Locate the cell with the specified text and output its (X, Y) center coordinate. 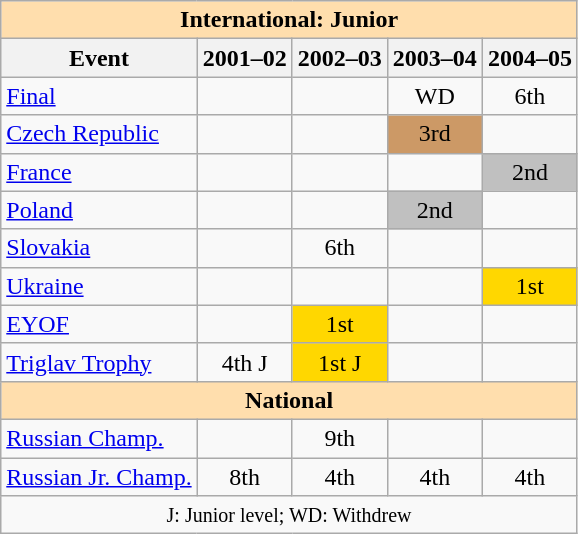
4th J (244, 362)
France (99, 172)
Ukraine (99, 286)
National (290, 400)
EYOF (99, 324)
J: Junior level; WD: Withdrew (290, 515)
Slovakia (99, 248)
Final (99, 96)
Triglav Trophy (99, 362)
3rd (434, 134)
Event (99, 58)
1st J (340, 362)
2001–02 (244, 58)
International: Junior (290, 20)
9th (340, 438)
Czech Republic (99, 134)
WD (434, 96)
8th (244, 477)
2002–03 (340, 58)
Russian Champ. (99, 438)
Poland (99, 210)
2004–05 (530, 58)
2003–04 (434, 58)
Russian Jr. Champ. (99, 477)
